Return the [x, y] coordinate for the center point of the cell that contains the specified text.  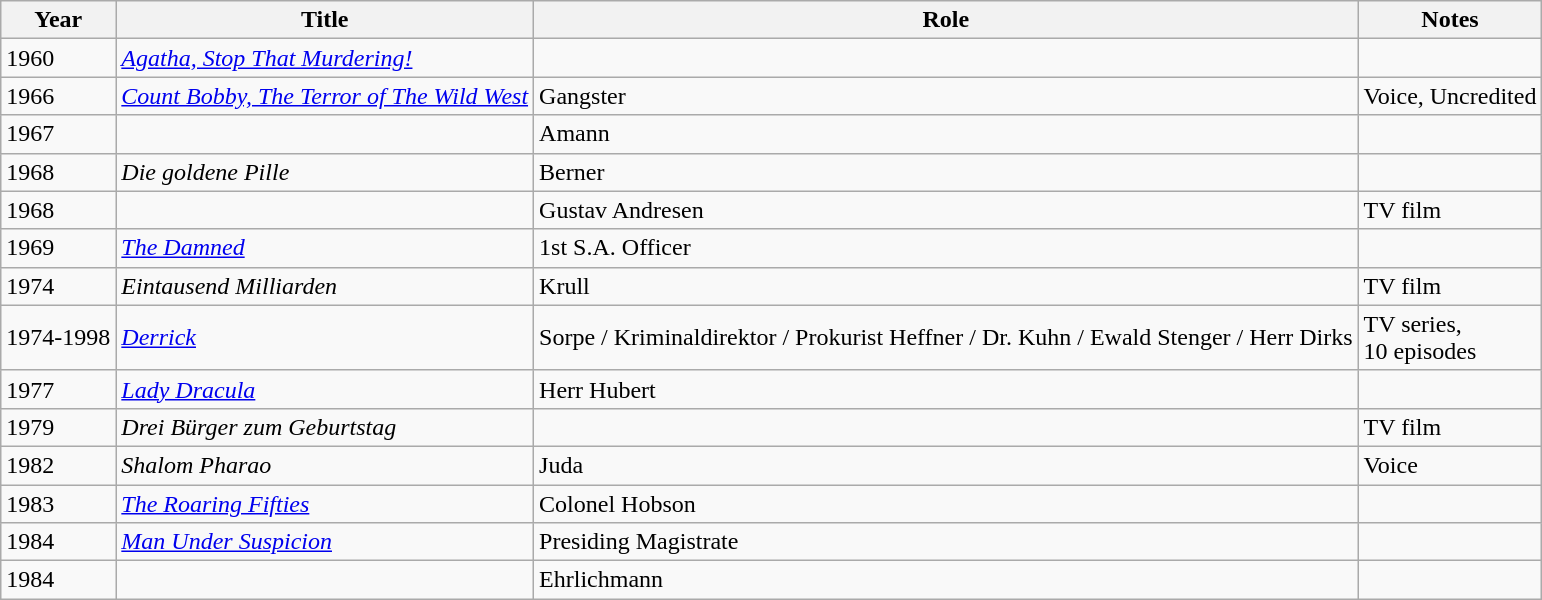
1960 [58, 58]
1974 [58, 286]
Agatha, Stop That Murdering! [325, 58]
1977 [58, 389]
Gangster [946, 96]
Gustav Andresen [946, 210]
Shalom Pharao [325, 465]
Count Bobby, The Terror of The Wild West [325, 96]
Sorpe / Kriminaldirektor / Prokurist Heffner / Dr. Kuhn / Ewald Stenger / Herr Dirks [946, 338]
1979 [58, 427]
Derrick [325, 338]
1969 [58, 248]
The Roaring Fifties [325, 503]
Voice [1450, 465]
Krull [946, 286]
Notes [1450, 20]
Juda [946, 465]
Lady Dracula [325, 389]
Herr Hubert [946, 389]
1974-1998 [58, 338]
Role [946, 20]
Man Under Suspicion [325, 542]
Title [325, 20]
1967 [58, 134]
Die goldene Pille [325, 172]
1983 [58, 503]
Voice, Uncredited [1450, 96]
1982 [58, 465]
Drei Bürger zum Geburtstag [325, 427]
Ehrlichmann [946, 580]
Presiding Magistrate [946, 542]
Berner [946, 172]
The Damned [325, 248]
1966 [58, 96]
Amann [946, 134]
1st S.A. Officer [946, 248]
TV series, 10 episodes [1450, 338]
Year [58, 20]
Eintausend Milliarden [325, 286]
Colonel Hobson [946, 503]
